Search for the cell housing the specified text and yield its [x, y] center coordinate. 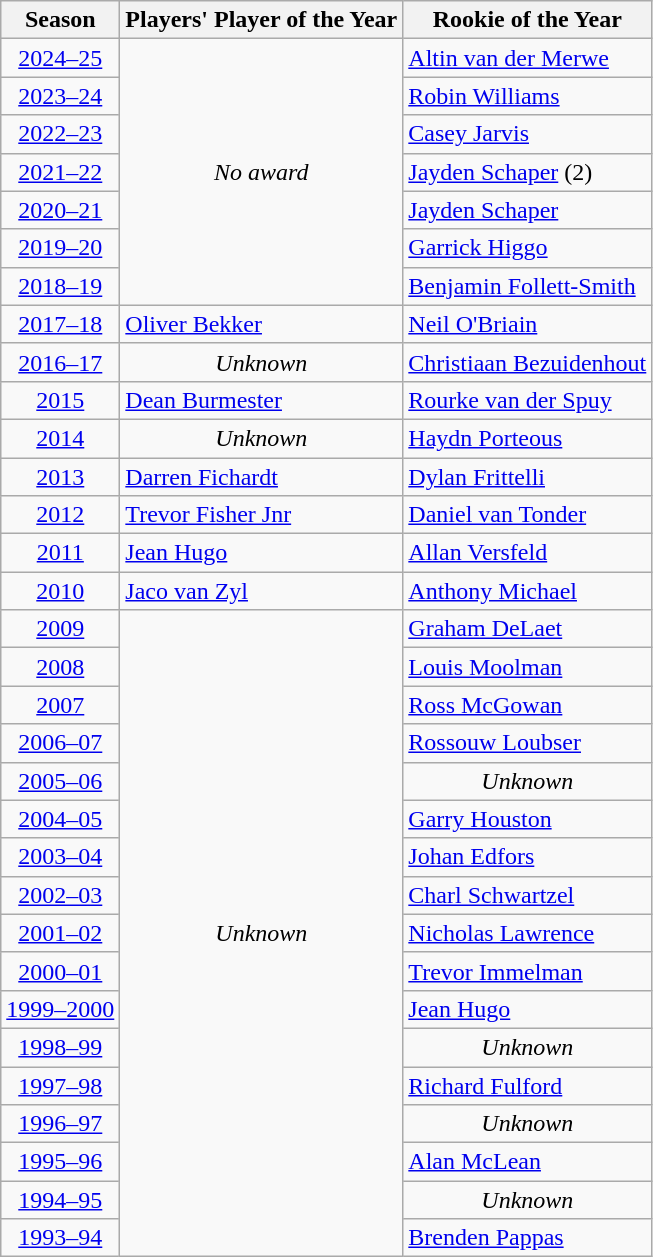
2002–03 [60, 895]
2019–20 [60, 248]
Brenden Pappas [528, 1238]
2011 [60, 553]
Altin van der Merwe [528, 58]
2012 [60, 515]
2008 [60, 667]
2020–21 [60, 210]
Richard Fulford [528, 1085]
2004–05 [60, 819]
Johan Edfors [528, 857]
Anthony Michael [528, 591]
2009 [60, 629]
Graham DeLaet [528, 629]
1994–95 [60, 1200]
No award [262, 172]
1993–94 [60, 1238]
2007 [60, 705]
Louis Moolman [528, 667]
Robin Williams [528, 96]
Season [60, 20]
Haydn Porteous [528, 438]
Darren Fichardt [262, 477]
2022–23 [60, 134]
2021–22 [60, 172]
Nicholas Lawrence [528, 933]
2000–01 [60, 971]
Jayden Schaper (2) [528, 172]
Dean Burmester [262, 400]
1995–96 [60, 1162]
Charl Schwartzel [528, 895]
Rourke van der Spuy [528, 400]
Daniel van Tonder [528, 515]
Benjamin Follett-Smith [528, 286]
2001–02 [60, 933]
Oliver Bekker [262, 324]
Jayden Schaper [528, 210]
2016–17 [60, 362]
2023–24 [60, 96]
2003–04 [60, 857]
1999–2000 [60, 1009]
Casey Jarvis [528, 134]
2010 [60, 591]
1998–99 [60, 1047]
Rossouw Loubser [528, 743]
Trevor Immelman [528, 971]
Christiaan Bezuidenhout [528, 362]
1997–98 [60, 1085]
Neil O'Briain [528, 324]
Rookie of the Year [528, 20]
Alan McLean [528, 1162]
2015 [60, 400]
2018–19 [60, 286]
Allan Versfeld [528, 553]
Players' Player of the Year [262, 20]
Dylan Frittelli [528, 477]
2005–06 [60, 781]
2014 [60, 438]
Jaco van Zyl [262, 591]
Trevor Fisher Jnr [262, 515]
2006–07 [60, 743]
1996–97 [60, 1124]
2017–18 [60, 324]
Ross McGowan [528, 705]
Garry Houston [528, 819]
Garrick Higgo [528, 248]
2024–25 [60, 58]
2013 [60, 477]
